For the text-containing cell, return its midpoint in [X, Y] coordinate format. 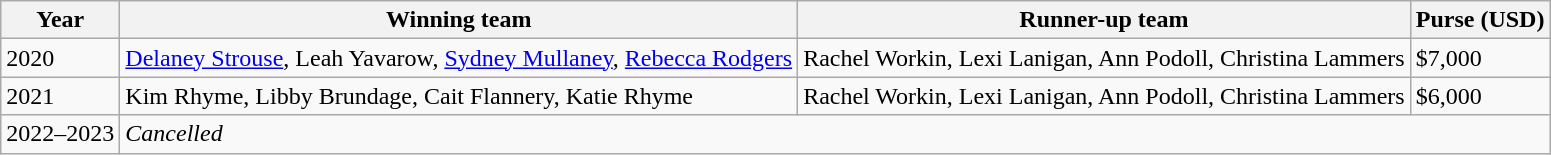
Purse (USD) [1480, 20]
Delaney Strouse, Leah Yavarow, Sydney Mullaney, Rebecca Rodgers [459, 58]
2022–2023 [60, 134]
Winning team [459, 20]
Kim Rhyme, Libby Brundage, Cait Flannery, Katie Rhyme [459, 96]
Cancelled [835, 134]
Year [60, 20]
$6,000 [1480, 96]
2020 [60, 58]
2021 [60, 96]
$7,000 [1480, 58]
Runner-up team [1104, 20]
